Capture the cell that displays the provided text and extract its (x, y) central coordinate. 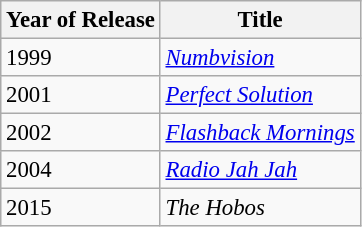
Numbvision (260, 58)
1999 (80, 58)
2015 (80, 208)
Flashback Mornings (260, 133)
Radio Jah Jah (260, 170)
2002 (80, 133)
2001 (80, 95)
2004 (80, 170)
The Hobos (260, 208)
Perfect Solution (260, 95)
Title (260, 20)
Year of Release (80, 20)
